Return (x, y) of the center of cell containing provided text 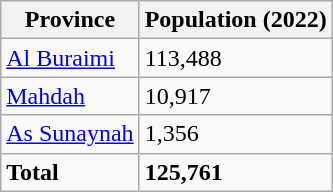
Al Buraimi (70, 58)
Province (70, 20)
Total (70, 172)
1,356 (236, 134)
As Sunaynah (70, 134)
125,761 (236, 172)
10,917 (236, 96)
113,488 (236, 58)
Mahdah (70, 96)
Population (2022) (236, 20)
